Detect which cell encompasses the target text, then output its (X, Y) center coordinate. 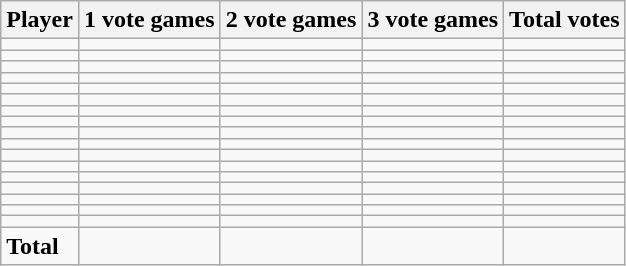
Total (40, 246)
1 vote games (149, 20)
3 vote games (433, 20)
Player (40, 20)
Total votes (565, 20)
2 vote games (291, 20)
